For the text-containing cell, return its midpoint in [x, y] coordinate format. 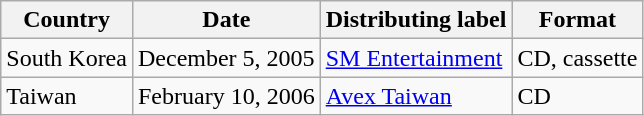
Country [67, 20]
February 10, 2006 [226, 96]
CD, cassette [578, 58]
Distributing label [416, 20]
December 5, 2005 [226, 58]
Date [226, 20]
South Korea [67, 58]
SM Entertainment [416, 58]
Avex Taiwan [416, 96]
Format [578, 20]
CD [578, 96]
Taiwan [67, 96]
